Extract the (x, y) coordinate from the center of the cell holding the provided text.  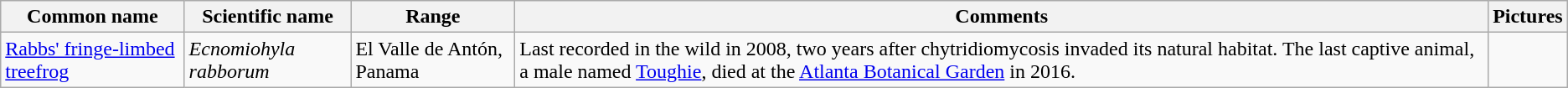
Scientific name (268, 17)
El Valle de Antón, Panama (433, 60)
Rabbs' fringe-limbed treefrog (92, 60)
Comments (1002, 17)
Range (433, 17)
Pictures (1528, 17)
Ecnomiohyla rabborum (268, 60)
Common name (92, 17)
